For the text-containing cell, return its midpoint in [x, y] coordinate format. 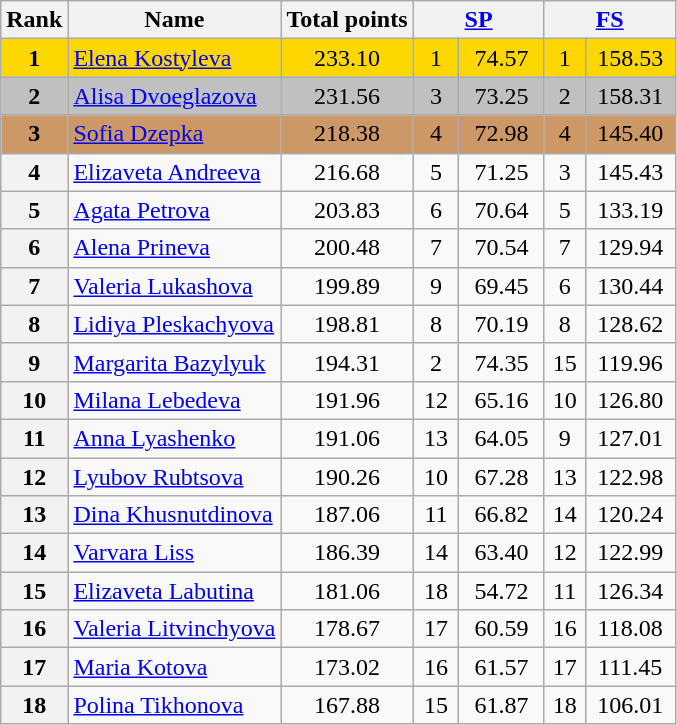
216.68 [347, 172]
Dina Khusnutdinova [174, 515]
70.64 [502, 210]
111.45 [630, 667]
70.54 [502, 248]
126.80 [630, 400]
Total points [347, 20]
190.26 [347, 477]
Lidiya Pleskachyova [174, 324]
122.99 [630, 553]
158.53 [630, 58]
Rank [34, 20]
118.08 [630, 629]
126.34 [630, 591]
Agata Petrova [174, 210]
Alena Prineva [174, 248]
SP [478, 20]
200.48 [347, 248]
194.31 [347, 362]
66.82 [502, 515]
191.96 [347, 400]
63.40 [502, 553]
106.01 [630, 705]
122.98 [630, 477]
186.39 [347, 553]
Elizaveta Labutina [174, 591]
FS [610, 20]
130.44 [630, 286]
Milana Lebedeva [174, 400]
60.59 [502, 629]
71.25 [502, 172]
74.35 [502, 362]
119.96 [630, 362]
69.45 [502, 286]
Elizaveta Andreeva [174, 172]
Sofia Dzepka [174, 134]
Valeria Lukashova [174, 286]
191.06 [347, 438]
158.31 [630, 96]
167.88 [347, 705]
Maria Kotova [174, 667]
187.06 [347, 515]
65.16 [502, 400]
Varvara Liss [174, 553]
203.83 [347, 210]
61.57 [502, 667]
127.01 [630, 438]
73.25 [502, 96]
Lyubov Rubtsova [174, 477]
Valeria Litvinchyova [174, 629]
145.40 [630, 134]
218.38 [347, 134]
128.62 [630, 324]
70.19 [502, 324]
Name [174, 20]
178.67 [347, 629]
173.02 [347, 667]
67.28 [502, 477]
199.89 [347, 286]
231.56 [347, 96]
145.43 [630, 172]
Elena Kostyleva [174, 58]
129.94 [630, 248]
120.24 [630, 515]
74.57 [502, 58]
72.98 [502, 134]
54.72 [502, 591]
61.87 [502, 705]
133.19 [630, 210]
198.81 [347, 324]
Anna Lyashenko [174, 438]
233.10 [347, 58]
64.05 [502, 438]
Margarita Bazylyuk [174, 362]
181.06 [347, 591]
Polina Tikhonova [174, 705]
Alisa Dvoeglazova [174, 96]
